Determine the [x, y] coordinate at the center of the cell enclosing the given text.  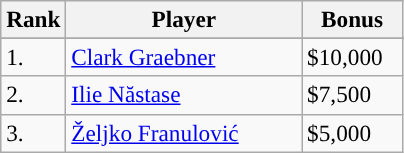
2. [34, 95]
Clark Graebner [184, 57]
$5,000 [352, 133]
Rank [34, 19]
1. [34, 57]
Ilie Năstase [184, 95]
3. [34, 133]
Željko Franulović [184, 133]
Player [184, 19]
$7,500 [352, 95]
Bonus [352, 19]
$10,000 [352, 57]
